Detect which cell encompasses the target text, then output its [X, Y] center coordinate. 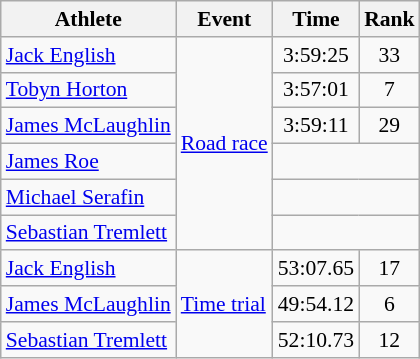
52:10.73 [316, 340]
6 [390, 304]
Road race [224, 144]
Michael Serafin [88, 197]
Time trial [224, 304]
49:54.12 [316, 304]
17 [390, 269]
Event [224, 19]
33 [390, 55]
Athlete [88, 19]
Time [316, 19]
3:59:11 [316, 126]
12 [390, 340]
Rank [390, 19]
James Roe [88, 162]
Tobyn Horton [88, 90]
3:59:25 [316, 55]
29 [390, 126]
7 [390, 90]
53:07.65 [316, 269]
3:57:01 [316, 90]
